Determine the [x, y] coordinate at the center of the cell enclosing the given text.  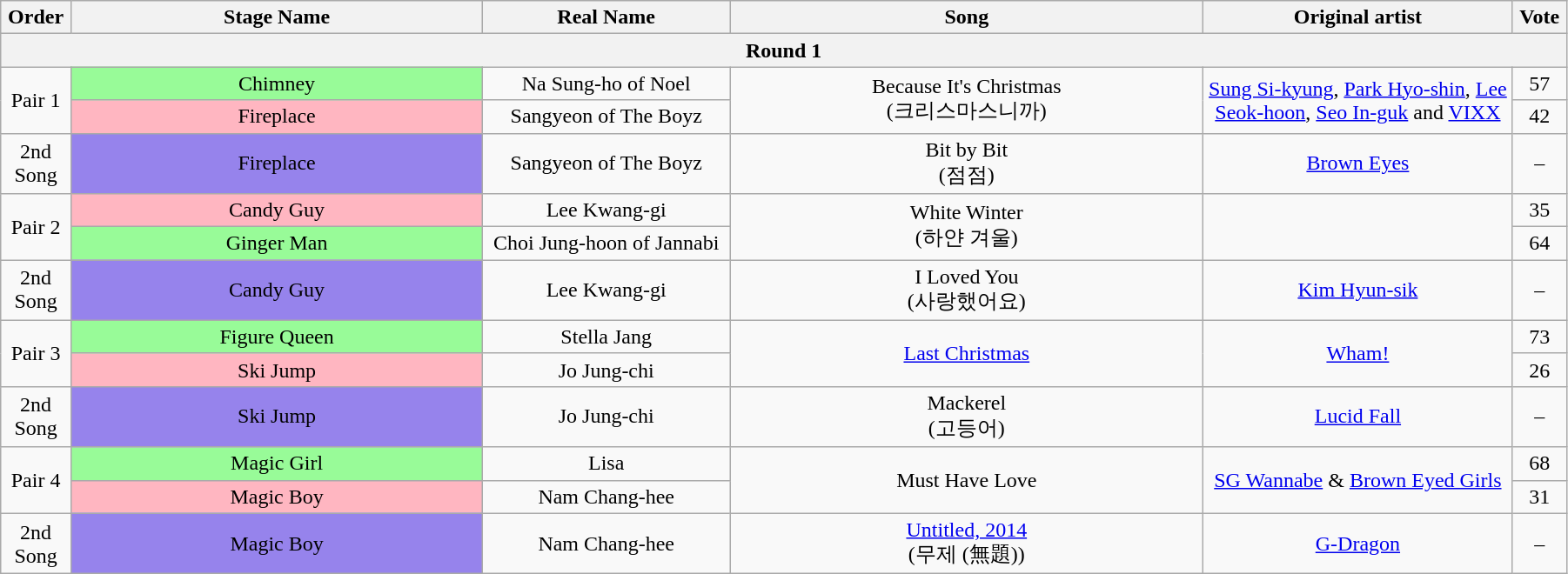
42 [1540, 117]
73 [1540, 337]
Choi Jung-hoon of Jannabi [606, 244]
Ginger Man [277, 244]
Lucid Fall [1357, 417]
31 [1540, 497]
I Loved You(사랑했어요) [967, 290]
Because It's Christmas(크리스마스니까) [967, 100]
Sung Si-kyung, Park Hyo-shin, Lee Seok-hoon, Seo In-guk and VIXX [1357, 100]
Wham! [1357, 353]
Vote [1540, 17]
Lisa [606, 464]
Magic Girl [277, 464]
Song [967, 17]
Pair 4 [37, 480]
Pair 1 [37, 100]
Chimney [277, 83]
Real Name [606, 17]
Untitled, 2014(무제 (無題)) [967, 544]
Mackerel(고등어) [967, 417]
Stage Name [277, 17]
White Winter(하얀 겨울) [967, 227]
Na Sung-ho of Noel [606, 83]
SG Wannabe & Brown Eyed Girls [1357, 480]
64 [1540, 244]
Bit by Bit(점점) [967, 164]
Round 1 [784, 50]
Stella Jang [606, 337]
Must Have Love [967, 480]
35 [1540, 210]
57 [1540, 83]
Order [37, 17]
26 [1540, 370]
Pair 3 [37, 353]
Original artist [1357, 17]
Pair 2 [37, 227]
G-Dragon [1357, 544]
Kim Hyun-sik [1357, 290]
Figure Queen [277, 337]
Last Christmas [967, 353]
Brown Eyes [1357, 164]
68 [1540, 464]
